From the cell containing the given text, extract its center point as [X, Y] coordinate. 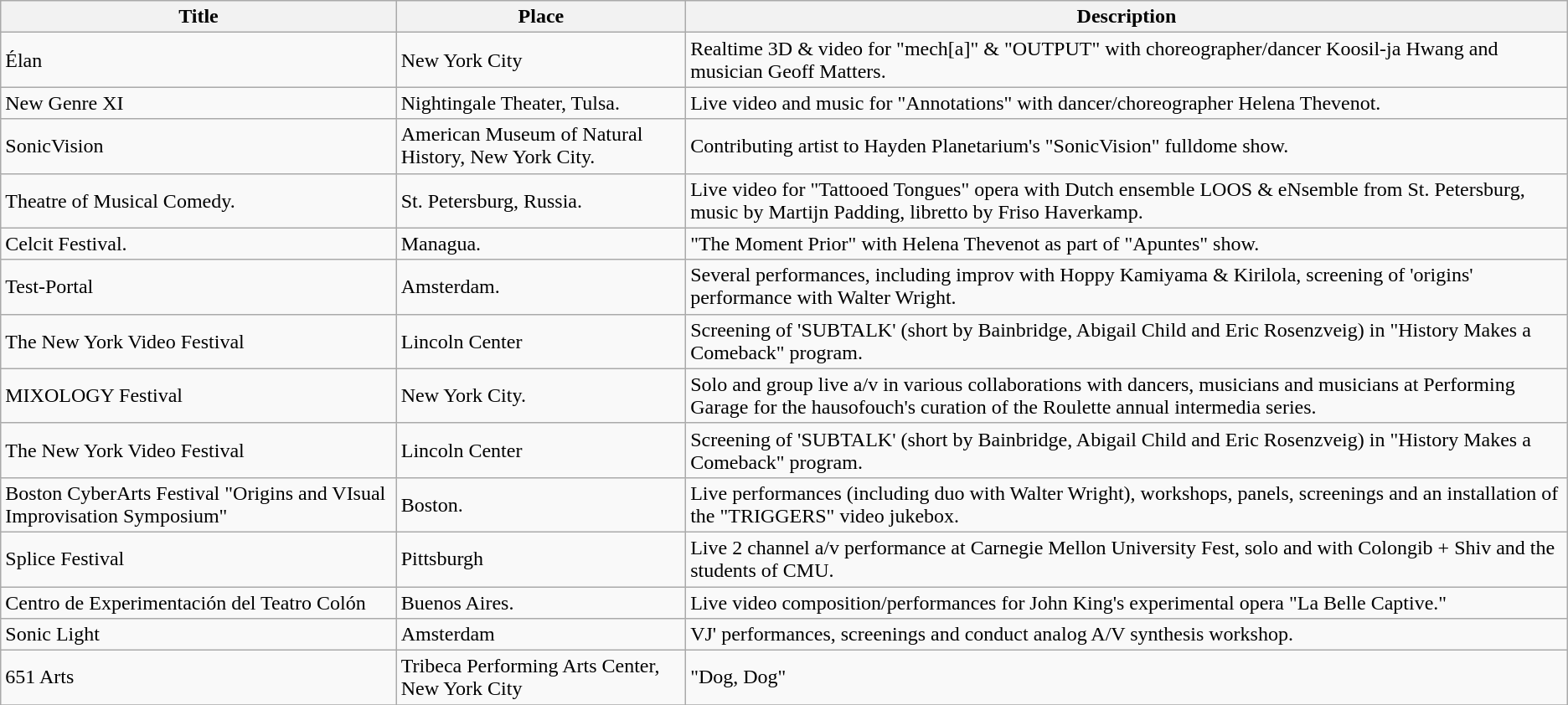
New York City [541, 60]
Amsterdam [541, 635]
Élan [199, 60]
Splice Festival [199, 559]
Live video and music for "Annotations" with dancer/choreographer Helena Thevenot. [1127, 103]
Celcit Festival. [199, 244]
Several performances, including improv with Hoppy Kamiyama & Kirilola, screening of 'origins' performance with Walter Wright. [1127, 286]
MIXOLOGY Festival [199, 395]
Description [1127, 17]
Pittsburgh [541, 559]
Sonic Light [199, 635]
Live performances (including duo with Walter Wright), workshops, panels, screenings and an installation of the "TRIGGERS" video jukebox. [1127, 504]
Tribeca Performing Arts Center, New York City [541, 678]
Amsterdam. [541, 286]
Contributing artist to Hayden Planetarium's "SonicVision" fulldome show. [1127, 146]
Nightingale Theater, Tulsa. [541, 103]
Boston. [541, 504]
"Dog, Dog" [1127, 678]
Live 2 channel a/v performance at Carnegie Mellon University Fest, solo and with Colongib + Shiv and the students of CMU. [1127, 559]
Theatre of Musical Comedy. [199, 201]
Boston CyberArts Festival "Origins and VIsual Improvisation Symposium" [199, 504]
Live video composition/performances for John King's experimental opera "La Belle Captive." [1127, 602]
Centro de Experimentación del Teatro Colón [199, 602]
New Genre XI [199, 103]
VJ' performances, screenings and conduct analog A/V synthesis workshop. [1127, 635]
American Museum of Natural History, New York City. [541, 146]
New York City. [541, 395]
651 Arts [199, 678]
Place [541, 17]
St. Petersburg, Russia. [541, 201]
Realtime 3D & video for "mech[a]" & "OUTPUT" with choreographer/dancer Koosil-ja Hwang and musician Geoff Matters. [1127, 60]
Test-Portal [199, 286]
Managua. [541, 244]
SonicVision [199, 146]
Buenos Aires. [541, 602]
Title [199, 17]
"The Moment Prior" with Helena Thevenot as part of "Apuntes" show. [1127, 244]
